Determine the (X, Y) coordinate at the center of the cell enclosing the given text.  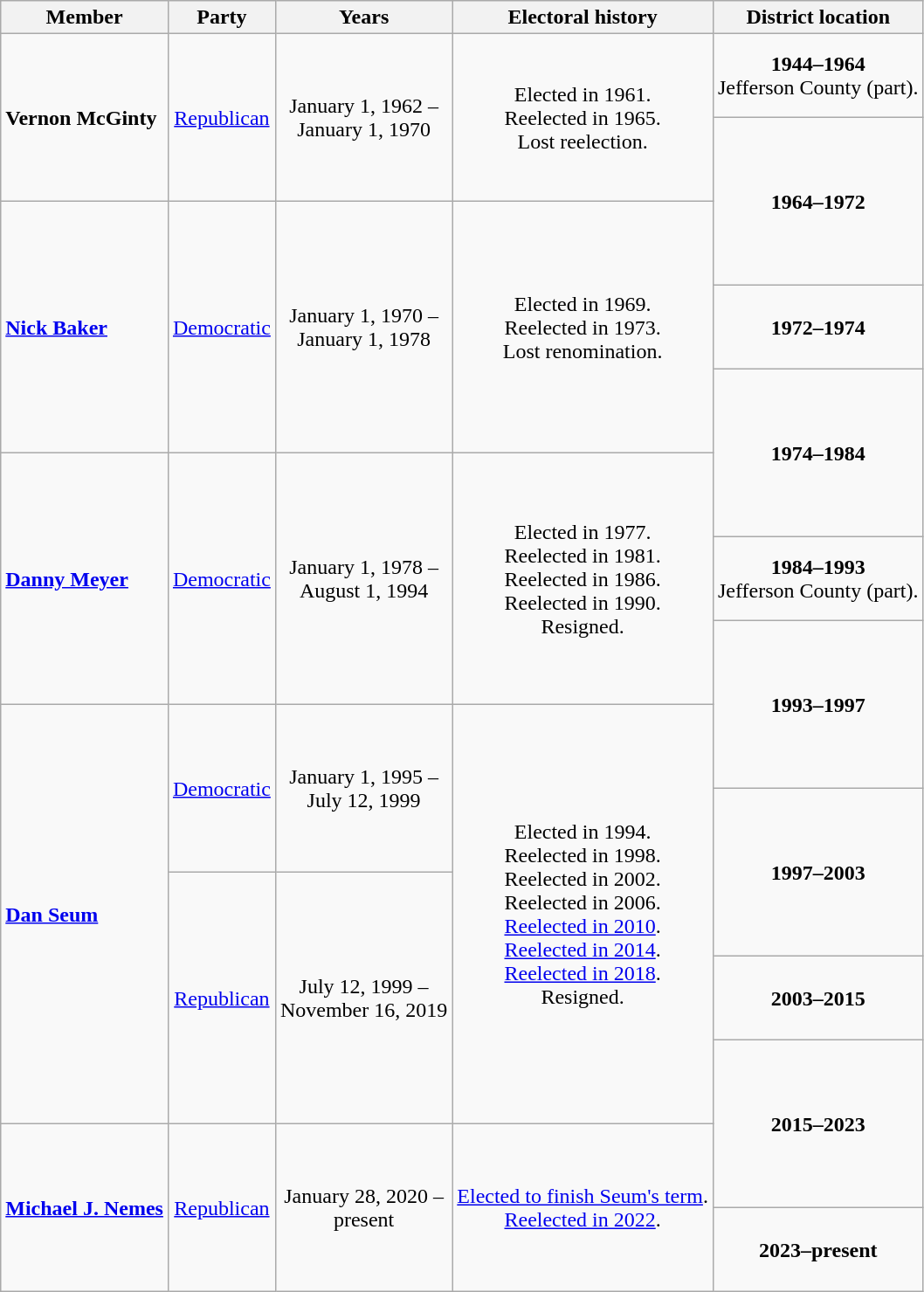
1974–1984 (817, 453)
Electoral history (583, 17)
Elected in 1961.Reelected in 1965.Lost reelection. (583, 118)
1997–2003 (817, 873)
1993–1997 (817, 705)
District location (817, 17)
Elected in 1969.Reelected in 1973.Lost renomination. (583, 328)
1984–1993Jefferson County (part). (817, 579)
2023–present (817, 1250)
2003–2015 (817, 998)
January 1, 1978 –August 1, 1994 (363, 579)
July 12, 1999 –November 16, 2019 (363, 998)
January 1, 1962 –January 1, 1970 (363, 118)
Years (363, 17)
Elected to finish Seum's term.Reelected in 2022. (583, 1208)
Member (85, 17)
Party (222, 17)
Elected in 1994.Reelected in 1998.Reelected in 2002.Reelected in 2006.Reelected in 2010.Reelected in 2014.Reelected in 2018.Resigned. (583, 915)
Vernon McGinty (85, 118)
1972–1974 (817, 328)
2015–2023 (817, 1124)
1944–1964Jefferson County (part). (817, 76)
Danny Meyer (85, 579)
January 1, 1995 –July 12, 1999 (363, 789)
January 28, 2020 –present (363, 1208)
Dan Seum (85, 915)
Elected in 1977.Reelected in 1981.Reelected in 1986.Reelected in 1990.Resigned. (583, 579)
Michael J. Nemes (85, 1208)
Nick Baker (85, 328)
1964–1972 (817, 202)
January 1, 1970 –January 1, 1978 (363, 328)
